Return the (X, Y) coordinate for the center point of the cell that contains the specified text.  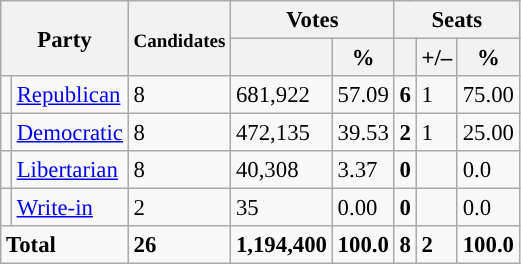
Write-in (70, 208)
Seats (456, 20)
39.53 (363, 133)
57.09 (363, 95)
Votes (313, 20)
Republican (70, 95)
6 (405, 95)
Libertarian (70, 170)
25.00 (488, 133)
Democratic (70, 133)
472,135 (282, 133)
681,922 (282, 95)
0.00 (363, 208)
+/– (436, 58)
1,194,400 (282, 245)
Total (64, 245)
Candidates (179, 38)
26 (179, 245)
Party (64, 38)
40,308 (282, 170)
3.37 (363, 170)
35 (282, 208)
75.00 (488, 95)
